Return the (X, Y) coordinate for the center point of the cell that contains the specified text.  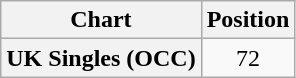
Chart (101, 20)
Position (248, 20)
UK Singles (OCC) (101, 58)
72 (248, 58)
